Identify which cell holds the provided text, then report its [x, y] central coordinate. 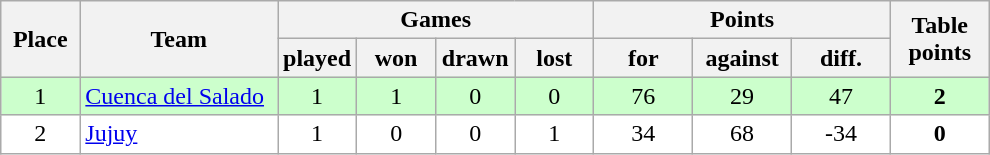
Team [179, 39]
won [396, 58]
47 [842, 96]
Tablepoints [940, 39]
diff. [842, 58]
against [742, 58]
Points [742, 20]
76 [644, 96]
29 [742, 96]
Jujuy [179, 134]
lost [554, 58]
played [318, 58]
Place [40, 39]
34 [644, 134]
-34 [842, 134]
Games [436, 20]
for [644, 58]
68 [742, 134]
drawn [476, 58]
Cuenca del Salado [179, 96]
